Determine the [x, y] coordinate at the center of the cell enclosing the given text.  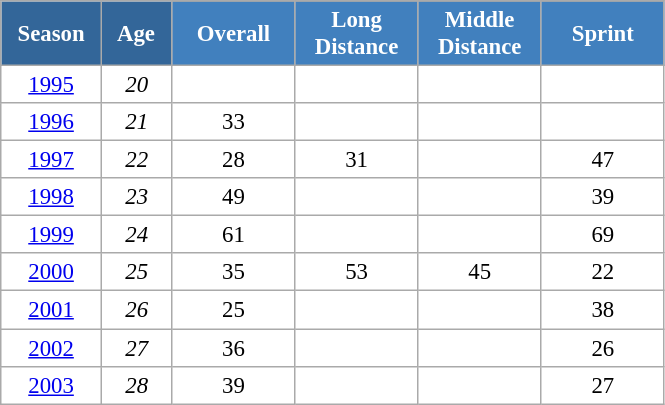
1997 [52, 160]
33 [234, 122]
47 [602, 160]
61 [234, 235]
Season [52, 34]
49 [234, 197]
45 [480, 273]
35 [234, 273]
1996 [52, 122]
23 [136, 197]
2002 [52, 348]
2000 [52, 273]
36 [234, 348]
Middle Distance [480, 34]
1995 [52, 85]
20 [136, 85]
53 [356, 273]
21 [136, 122]
Long Distance [356, 34]
2003 [52, 385]
Overall [234, 34]
2001 [52, 310]
1999 [52, 235]
38 [602, 310]
31 [356, 160]
69 [602, 235]
Sprint [602, 34]
1998 [52, 197]
24 [136, 235]
Age [136, 34]
